Find where the given text appears and provide that cell's center as [X, Y] coordinate. 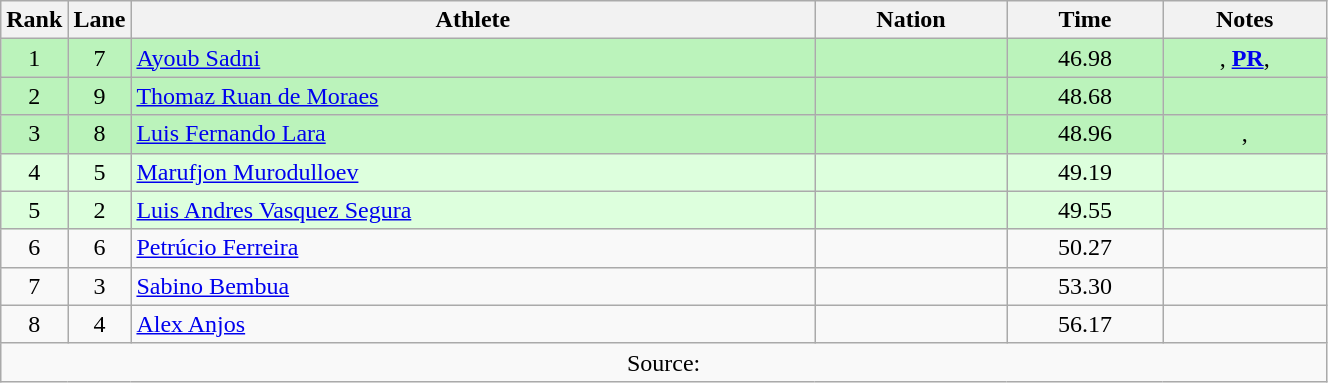
46.98 [1085, 58]
Petrúcio Ferreira [473, 248]
Luis Andres Vasquez Segura [473, 210]
9 [100, 96]
1 [34, 58]
, [1245, 134]
Nation [911, 20]
50.27 [1085, 248]
Sabino Bembua [473, 286]
Lane [100, 20]
Marufjon Murodulloev [473, 172]
48.68 [1085, 96]
56.17 [1085, 324]
Alex Anjos [473, 324]
53.30 [1085, 286]
, PR, [1245, 58]
Athlete [473, 20]
Luis Fernando Lara [473, 134]
49.55 [1085, 210]
Notes [1245, 20]
Source: [664, 362]
Thomaz Ruan de Moraes [473, 96]
48.96 [1085, 134]
Ayoub Sadni [473, 58]
49.19 [1085, 172]
Time [1085, 20]
Rank [34, 20]
